From the cell containing the given text, extract its center point as (X, Y) coordinate. 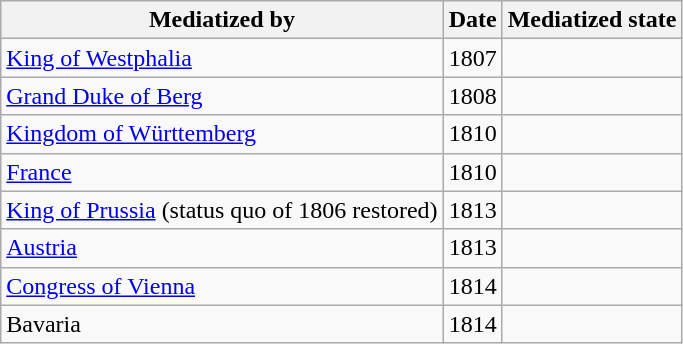
France (222, 172)
Date (472, 20)
Austria (222, 248)
Congress of Vienna (222, 286)
Grand Duke of Berg (222, 96)
Mediatized by (222, 20)
1807 (472, 58)
Kingdom of Württemberg (222, 134)
Bavaria (222, 324)
King of Westphalia (222, 58)
Mediatized state (592, 20)
King of Prussia (status quo of 1806 restored) (222, 210)
1808 (472, 96)
